Determine the (x, y) coordinate at the center of the cell enclosing the given text.  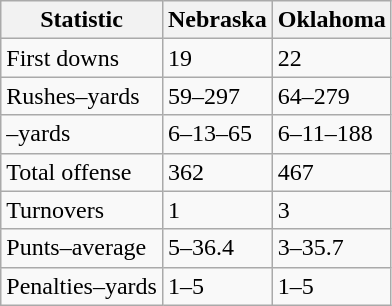
Penalties–yards (82, 286)
First downs (82, 58)
3 (332, 210)
59–297 (217, 96)
362 (217, 172)
22 (332, 58)
Total offense (82, 172)
3–35.7 (332, 248)
Rushes–yards (82, 96)
467 (332, 172)
–yards (82, 134)
6–13–65 (217, 134)
64–279 (332, 96)
1 (217, 210)
Punts–average (82, 248)
Turnovers (82, 210)
19 (217, 58)
Statistic (82, 20)
Oklahoma (332, 20)
6–11–188 (332, 134)
Nebraska (217, 20)
5–36.4 (217, 248)
